Determine the (x, y) coordinate at the center of the cell enclosing the given text.  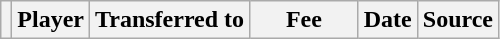
Source (458, 20)
Fee (304, 20)
Player (51, 20)
Date (388, 20)
Transferred to (170, 20)
